Output the [x, y] coordinate of the center of the cell containing the given text.  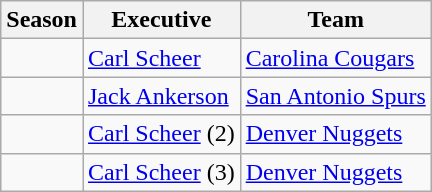
Team [336, 20]
Carl Scheer (3) [161, 172]
Carl Scheer (2) [161, 134]
Carolina Cougars [336, 58]
Carl Scheer [161, 58]
San Antonio Spurs [336, 96]
Jack Ankerson [161, 96]
Season [42, 20]
Executive [161, 20]
